Capture the cell that displays the provided text and extract its [X, Y] central coordinate. 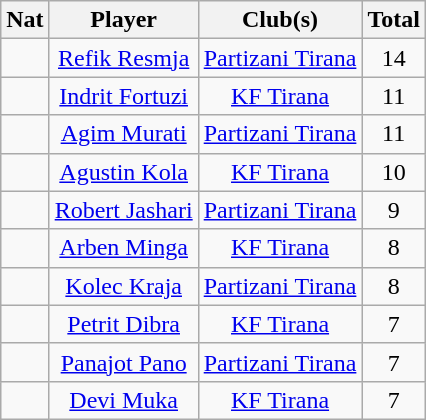
Refik Resmja [124, 58]
Arben Minga [124, 248]
Devi Muka [124, 400]
Nat [25, 20]
Petrit Dibra [124, 324]
Indrit Fortuzi [124, 96]
Club(s) [280, 20]
Player [124, 20]
Agim Murati [124, 134]
9 [394, 210]
14 [394, 58]
10 [394, 172]
Robert Jashari [124, 210]
Agustin Kola [124, 172]
Total [394, 20]
Kolec Kraja [124, 286]
Panajot Pano [124, 362]
